Identify which cell holds the provided text, then report its [x, y] central coordinate. 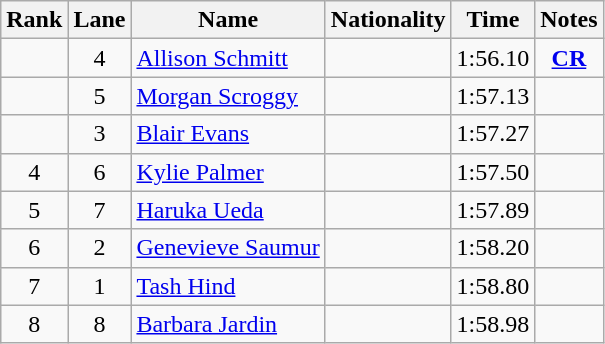
Blair Evans [228, 134]
Nationality [388, 20]
1:57.50 [493, 172]
Time [493, 20]
Haruka Ueda [228, 210]
Name [228, 20]
1 [100, 286]
1:58.80 [493, 286]
Kylie Palmer [228, 172]
Allison Schmitt [228, 58]
Morgan Scroggy [228, 96]
1:57.89 [493, 210]
1:56.10 [493, 58]
1:57.27 [493, 134]
1:58.98 [493, 324]
Lane [100, 20]
1:58.20 [493, 248]
Tash Hind [228, 286]
Rank [34, 20]
CR [569, 58]
Barbara Jardin [228, 324]
Notes [569, 20]
1:57.13 [493, 96]
2 [100, 248]
Genevieve Saumur [228, 248]
3 [100, 134]
